Identify which cell holds the provided text, then report its (X, Y) central coordinate. 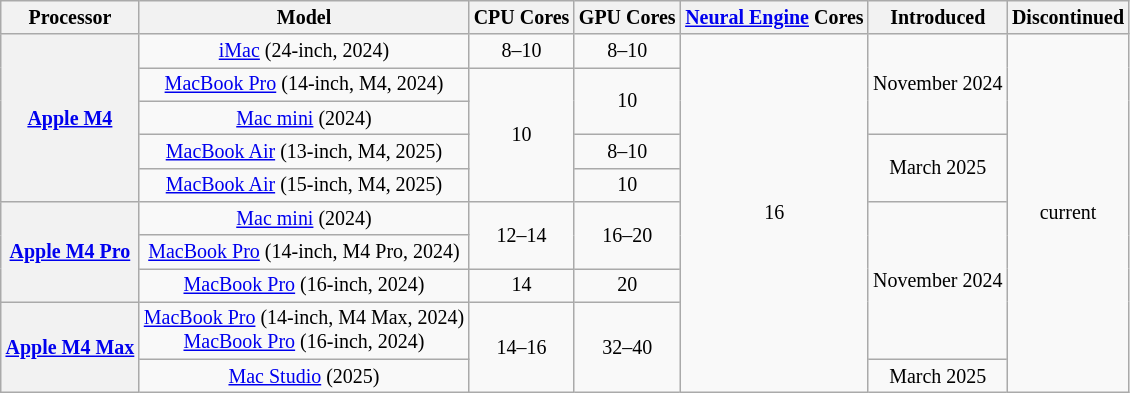
Introduced (938, 18)
Processor (70, 18)
Model (304, 18)
MacBook Air (13-inch, M4, 2025) (304, 152)
Discontinued (1068, 18)
Apple M4 Max (70, 348)
MacBook Air (15-inch, M4, 2025) (304, 184)
Apple M4 Pro (70, 252)
GPU Cores (627, 18)
32–40 (627, 348)
14–16 (522, 348)
14 (522, 286)
Mac Studio (2025) (304, 376)
MacBook Pro (16-inch, 2024) (304, 286)
Apple M4 (70, 118)
iMac (24-inch, 2024) (304, 52)
MacBook Pro (14-inch, M4 Pro, 2024) (304, 252)
16–20 (627, 236)
MacBook Pro (14-inch, M4 Max, 2024)MacBook Pro (16-inch, 2024) (304, 330)
12–14 (522, 236)
CPU Cores (522, 18)
20 (627, 286)
MacBook Pro (14-inch, M4, 2024) (304, 84)
Neural Engine Cores (774, 18)
